From the cell containing the given text, extract its center point as (x, y) coordinate. 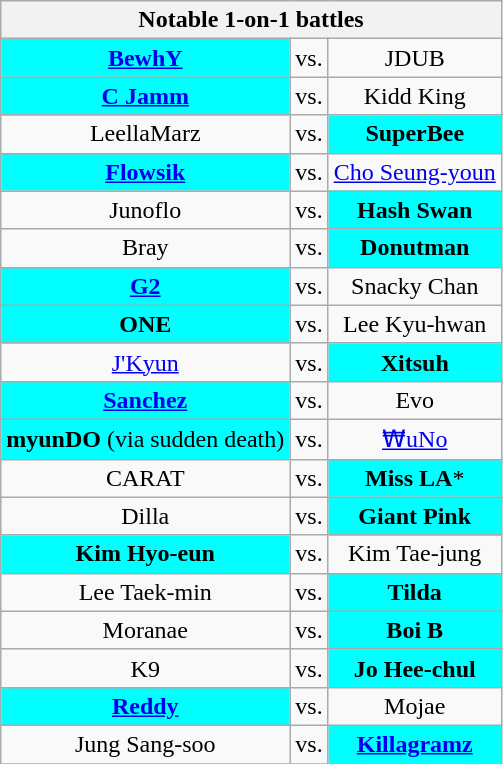
Kim Hyo-eun (146, 554)
Giant Pink (414, 516)
Dilla (146, 516)
Evo (414, 400)
Xitsuh (414, 362)
Jo Hee-chul (414, 668)
Boi B (414, 630)
Cho Seung-youn (414, 172)
Donutman (414, 248)
Notable 1-on-1 battles (252, 20)
JDUB (414, 58)
CARAT (146, 478)
Killagramz (414, 744)
Lee Taek-min (146, 592)
Snacky Chan (414, 286)
Hash Swan (414, 210)
Junoflo (146, 210)
Mojae (414, 706)
LeellaMarz (146, 134)
₩uNo (414, 439)
Kim Tae-jung (414, 554)
Lee Kyu-hwan (414, 324)
ONE (146, 324)
C Jamm (146, 96)
Tilda (414, 592)
SuperBee (414, 134)
Kidd King (414, 96)
Miss LA* (414, 478)
Moranae (146, 630)
Flowsik (146, 172)
Bray (146, 248)
Reddy (146, 706)
G2 (146, 286)
Jung Sang-soo (146, 744)
myunDO (via sudden death) (146, 439)
K9 (146, 668)
BewhY (146, 58)
Sanchez (146, 400)
J'Kyun (146, 362)
